Locate the cell with the specified text and output its (x, y) center coordinate. 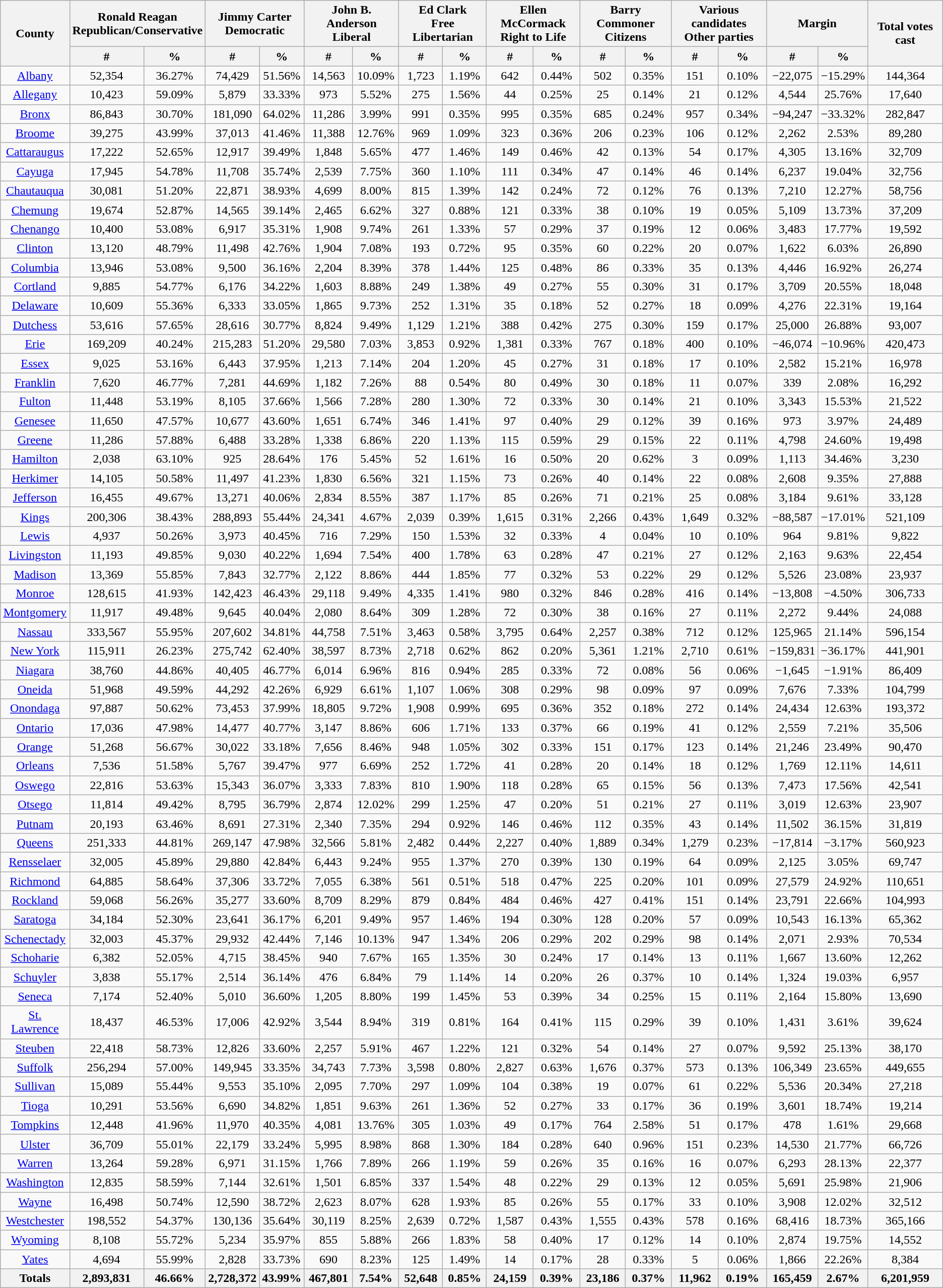
467,801 (328, 1278)
Oswego (35, 785)
37 (602, 229)
Ed ClarkFree Libertarian (443, 24)
33.35% (282, 1067)
8.29% (376, 900)
34.82% (282, 1106)
11,708 (233, 171)
6.69% (376, 766)
County (35, 33)
11,502 (793, 823)
9.72% (376, 709)
518 (510, 881)
7.33% (843, 689)
8.46% (376, 747)
1.15% (464, 478)
37.95% (282, 363)
40.77% (282, 728)
63.10% (174, 459)
6,333 (233, 306)
11,388 (328, 133)
9,885 (107, 287)
34 (602, 996)
106,349 (793, 1067)
0.85% (464, 1278)
1,723 (421, 76)
16,455 (107, 497)
33.05% (282, 306)
346 (421, 421)
3.99% (376, 114)
1,649 (695, 517)
1.13% (464, 440)
38.72% (282, 1202)
52.40% (174, 996)
427 (602, 900)
1.44% (464, 268)
6.85% (376, 1182)
5,767 (233, 766)
339 (793, 382)
89,280 (905, 133)
Wayne (35, 1202)
15,089 (107, 1086)
42.26% (282, 689)
9,645 (233, 613)
27,888 (905, 478)
142 (510, 190)
22,816 (107, 785)
12.11% (843, 766)
40.22% (282, 555)
2,080 (328, 613)
0.63% (556, 1067)
35.31% (282, 229)
19,214 (905, 1106)
36.07% (282, 785)
26 (602, 977)
Ontario (35, 728)
22,418 (107, 1048)
4,081 (328, 1125)
65,362 (905, 920)
11,497 (233, 478)
8.64% (376, 613)
7.67% (376, 958)
193 (421, 248)
24,159 (510, 1278)
17,006 (233, 1022)
28 (602, 1259)
Margin (817, 24)
6,176 (233, 287)
32,566 (328, 843)
1,205 (328, 996)
149 (510, 152)
5,361 (602, 651)
3,483 (793, 229)
15 (695, 996)
16,498 (107, 1202)
13.16% (843, 152)
90,470 (905, 747)
55.36% (174, 306)
Steuben (35, 1048)
Montgomery (35, 613)
59.09% (174, 95)
767 (602, 344)
Columbia (35, 268)
5,234 (233, 1240)
19,498 (905, 440)
8.55% (376, 497)
57.65% (174, 325)
49.48% (174, 613)
Various candidatesOther parties (719, 24)
7.51% (376, 632)
275,742 (233, 651)
Nassau (35, 632)
6.03% (843, 248)
164 (510, 1022)
76 (695, 190)
−17,814 (793, 843)
5.65% (376, 152)
815 (421, 190)
64 (695, 862)
1.38% (464, 287)
995 (510, 114)
6.61% (376, 689)
Saratoga (35, 920)
51.58% (174, 766)
477 (421, 152)
0.64% (556, 632)
−10.96% (843, 344)
18.73% (843, 1221)
50.58% (174, 478)
66 (602, 728)
6,237 (793, 171)
1,107 (421, 689)
Kings (35, 517)
Rensselaer (35, 862)
−33.32% (843, 114)
1,651 (328, 421)
0.84% (464, 900)
7.35% (376, 823)
1.56% (464, 95)
12,590 (233, 1202)
3,601 (793, 1106)
9.61% (843, 497)
42.84% (282, 862)
321 (421, 478)
61 (695, 1086)
2,827 (510, 1067)
198,552 (107, 1221)
2,623 (328, 1202)
2,163 (793, 555)
220 (421, 440)
3,147 (328, 728)
51,968 (107, 689)
23,641 (233, 920)
Genesee (35, 421)
2.53% (843, 133)
43.60% (282, 421)
22.26% (843, 1259)
Barry CommonerCitizens (626, 24)
2,482 (421, 843)
22,871 (233, 190)
444 (421, 574)
Sullivan (35, 1086)
24,088 (905, 613)
478 (793, 1125)
1,694 (328, 555)
Clinton (35, 248)
36.27% (174, 76)
8,691 (233, 823)
642 (510, 76)
Madison (35, 574)
Allegany (35, 95)
39,624 (905, 1022)
7,174 (107, 996)
44 (510, 95)
41.23% (282, 478)
29,932 (233, 939)
2.08% (843, 382)
104,993 (905, 900)
45.37% (174, 939)
294 (421, 823)
40.45% (282, 536)
24.60% (843, 440)
53.56% (174, 1106)
Ronald ReaganRepublican/Conservative (138, 24)
10,677 (233, 421)
13,264 (107, 1163)
39,275 (107, 133)
2,559 (793, 728)
24,341 (328, 517)
387 (421, 497)
1,182 (328, 382)
40 (602, 478)
4,937 (107, 536)
80 (510, 382)
855 (328, 1240)
940 (328, 958)
1.17% (464, 497)
8,824 (328, 325)
947 (421, 939)
8.73% (376, 651)
2,272 (793, 613)
1.45% (464, 996)
39.47% (282, 766)
716 (328, 536)
30.77% (282, 325)
4,335 (421, 594)
16,292 (905, 382)
1.85% (464, 574)
−17.01% (843, 517)
9,553 (233, 1086)
−36.17% (843, 651)
352 (602, 709)
8.98% (376, 1144)
11,814 (107, 804)
2,514 (233, 977)
24.92% (843, 881)
606 (421, 728)
20,193 (107, 823)
1.31% (464, 306)
19.03% (843, 977)
27.31% (282, 823)
52.05% (174, 958)
44.69% (282, 382)
13,271 (233, 497)
8.39% (376, 268)
22,179 (233, 1144)
86,409 (905, 670)
Jefferson (35, 497)
0.50% (556, 459)
2,071 (793, 939)
7.75% (376, 171)
32,709 (905, 152)
280 (421, 402)
441,901 (905, 651)
26.23% (174, 651)
69,747 (905, 862)
Niagara (35, 670)
27,218 (905, 1086)
Ellen McCormackRight to Life (533, 24)
288,893 (233, 517)
5,691 (793, 1182)
10.09% (376, 76)
319 (421, 1022)
862 (510, 651)
−46,074 (793, 344)
Orleans (35, 766)
150 (421, 536)
74,429 (233, 76)
502 (602, 76)
18,048 (905, 287)
Schenectady (35, 939)
9,030 (233, 555)
86,843 (107, 114)
1.06% (464, 689)
2,095 (328, 1086)
6,957 (905, 977)
1,279 (695, 843)
21,522 (905, 402)
1,566 (328, 402)
52,354 (107, 76)
11,193 (107, 555)
32.61% (282, 1182)
38,597 (328, 651)
1,213 (328, 363)
58,756 (905, 190)
285 (510, 670)
37.99% (282, 709)
9,592 (793, 1048)
5,526 (793, 574)
52.30% (174, 920)
Delaware (35, 306)
15.21% (843, 363)
7,144 (233, 1182)
52,648 (421, 1278)
13,946 (107, 268)
323 (510, 133)
22.66% (843, 900)
42 (602, 152)
55.17% (174, 977)
53.19% (174, 402)
816 (421, 670)
Franklin (35, 382)
948 (421, 747)
49.67% (174, 497)
Cortland (35, 287)
58.73% (174, 1048)
101 (695, 881)
Richmond (35, 881)
38,170 (905, 1048)
256,294 (107, 1067)
51,268 (107, 747)
125,965 (793, 632)
4,446 (793, 268)
7,843 (233, 574)
Westchester (35, 1221)
Orange (35, 747)
305 (421, 1125)
3,544 (328, 1022)
640 (602, 1144)
Jimmy CarterDemocratic (255, 24)
13,690 (905, 996)
193,372 (905, 709)
44,292 (233, 689)
272 (695, 709)
50.26% (174, 536)
1.10% (464, 171)
269,147 (233, 843)
29,668 (905, 1125)
1,615 (510, 517)
1,866 (793, 1259)
23.65% (843, 1067)
29,880 (233, 862)
199 (421, 996)
51.56% (282, 76)
33,128 (905, 497)
3.61% (843, 1022)
2,164 (793, 996)
308 (510, 689)
8,105 (233, 402)
16.13% (843, 920)
19,674 (107, 210)
5.91% (376, 1048)
11,962 (695, 1278)
695 (510, 709)
202 (602, 939)
25.76% (843, 95)
54.37% (174, 1221)
181,090 (233, 114)
37,209 (905, 210)
11,970 (233, 1125)
1,603 (328, 287)
5,879 (233, 95)
1.90% (464, 785)
15,343 (233, 785)
306,733 (905, 594)
32.77% (282, 574)
3,853 (421, 344)
7.73% (376, 1067)
7,536 (107, 766)
40.24% (174, 344)
977 (328, 766)
2,125 (793, 862)
7,055 (328, 881)
Dutchess (35, 325)
337 (421, 1182)
1,431 (793, 1022)
24,434 (793, 709)
5.45% (376, 459)
70,534 (905, 939)
59,068 (107, 900)
6.96% (376, 670)
55.85% (174, 574)
38.45% (282, 958)
49.59% (174, 689)
115,911 (107, 651)
1,129 (421, 325)
3,598 (421, 1067)
5.88% (376, 1240)
868 (421, 1144)
7,620 (107, 382)
6.56% (376, 478)
0.54% (464, 382)
37,306 (233, 881)
991 (421, 114)
1.20% (464, 363)
22,377 (905, 1163)
1.54% (464, 1182)
19,592 (905, 229)
Washington (35, 1182)
925 (233, 459)
36 (695, 1106)
41.93% (174, 594)
14,530 (793, 1144)
14,105 (107, 478)
95 (510, 248)
30.70% (174, 114)
44,758 (328, 632)
1.05% (464, 747)
64.02% (282, 114)
3,908 (793, 1202)
1,851 (328, 1106)
11,650 (107, 421)
0.94% (464, 670)
Livingston (35, 555)
128 (602, 920)
33.33% (282, 95)
New York (35, 651)
0.59% (556, 440)
1,676 (602, 1067)
6,201 (328, 920)
Schuyler (35, 977)
5,010 (233, 996)
−1.91% (843, 670)
200,306 (107, 517)
28,616 (233, 325)
251,333 (107, 843)
23.49% (843, 747)
1,113 (793, 459)
Monroe (35, 594)
13,120 (107, 248)
36.60% (282, 996)
4,798 (793, 440)
7,210 (793, 190)
40.04% (282, 613)
36.14% (282, 977)
104,799 (905, 689)
36.17% (282, 920)
0.99% (464, 709)
39.14% (282, 210)
0.88% (464, 210)
2,227 (510, 843)
53.16% (174, 363)
53,616 (107, 325)
23,937 (905, 574)
Cattaraugus (35, 152)
63.46% (174, 823)
15.53% (843, 402)
6.38% (376, 881)
17,036 (107, 728)
17,222 (107, 152)
58.59% (174, 1182)
55.72% (174, 1240)
2,039 (421, 517)
106 (695, 133)
2.67% (843, 1278)
3,230 (905, 459)
282,847 (905, 114)
7.08% (376, 248)
73 (510, 478)
980 (510, 594)
Warren (35, 1163)
62.40% (282, 651)
3,709 (793, 287)
1.53% (464, 536)
Totals (35, 1278)
5 (695, 1259)
21.77% (843, 1144)
34,184 (107, 920)
0.58% (464, 632)
596,154 (905, 632)
39.49% (282, 152)
146 (510, 823)
5,995 (328, 1144)
Lewis (35, 536)
9,500 (233, 268)
130,136 (233, 1221)
1,904 (328, 248)
327 (421, 210)
969 (421, 133)
26,274 (905, 268)
Tioga (35, 1106)
2,266 (602, 517)
43 (695, 823)
149,945 (233, 1067)
30,081 (107, 190)
36.79% (282, 804)
13.76% (376, 1125)
1,501 (328, 1182)
13,369 (107, 574)
32,003 (107, 939)
176 (328, 459)
21,246 (793, 747)
10.13% (376, 939)
19.04% (843, 171)
2,710 (695, 651)
6.62% (376, 210)
5.81% (376, 843)
−22,075 (793, 76)
0.42% (556, 325)
1.78% (464, 555)
13 (695, 958)
35,506 (905, 728)
Queens (35, 843)
31.15% (282, 1163)
42,541 (905, 785)
1,338 (328, 440)
7,656 (328, 747)
1,555 (602, 1221)
29,580 (328, 344)
Albany (35, 76)
2,465 (328, 210)
7,473 (793, 785)
Putnam (35, 823)
165,459 (793, 1278)
690 (328, 1259)
34,743 (328, 1067)
Chenango (35, 229)
St. Lawrence (35, 1022)
8,709 (328, 900)
0.81% (464, 1022)
14,565 (233, 210)
16,978 (905, 363)
12,262 (905, 958)
7.83% (376, 785)
54.77% (174, 287)
3 (695, 459)
712 (695, 632)
1,324 (793, 977)
9,025 (107, 363)
14,611 (905, 766)
3,463 (421, 632)
Tompkins (35, 1125)
20.55% (843, 287)
8,795 (233, 804)
215,283 (233, 344)
Onondaga (35, 709)
36.16% (282, 268)
−1,645 (793, 670)
41.96% (174, 1125)
7.29% (376, 536)
112 (602, 823)
79 (421, 977)
1.28% (464, 613)
17.56% (843, 785)
6,488 (233, 440)
1.22% (464, 1048)
26,890 (905, 248)
49.85% (174, 555)
34.46% (843, 459)
810 (421, 785)
6.84% (376, 977)
46 (695, 171)
110,651 (905, 881)
33.24% (282, 1144)
23,186 (602, 1278)
2,204 (328, 268)
4 (602, 536)
9.73% (376, 306)
27,579 (793, 881)
5,536 (793, 1086)
628 (421, 1202)
Otsego (35, 804)
1,587 (510, 1221)
47.57% (174, 421)
18,437 (107, 1022)
1.72% (464, 766)
12.76% (376, 133)
123 (695, 747)
Erie (35, 344)
5,109 (793, 210)
879 (421, 900)
88 (421, 382)
16.92% (843, 268)
1.25% (464, 804)
8.23% (376, 1259)
14,552 (905, 1240)
2,834 (328, 497)
32,005 (107, 862)
6,917 (233, 229)
52.65% (174, 152)
365,166 (905, 1221)
297 (421, 1086)
1,865 (328, 306)
1,622 (793, 248)
1.14% (464, 977)
270 (510, 862)
4.67% (376, 517)
35,277 (233, 900)
17,640 (905, 95)
55.01% (174, 1144)
9,822 (905, 536)
7.21% (843, 728)
36,709 (107, 1144)
Broome (35, 133)
21,906 (905, 1182)
19.75% (843, 1240)
476 (328, 977)
9.44% (843, 613)
34.22% (282, 287)
0.04% (649, 536)
10,291 (107, 1106)
Oneida (35, 689)
249 (421, 287)
1,848 (328, 152)
30,119 (328, 1221)
40,405 (233, 670)
6,971 (233, 1163)
38.93% (282, 190)
−13,808 (793, 594)
133 (510, 728)
42.92% (282, 1022)
35.97% (282, 1240)
38.43% (174, 517)
21.14% (843, 632)
4,699 (328, 190)
1.33% (464, 229)
46.43% (282, 594)
8,384 (905, 1259)
964 (793, 536)
420,473 (905, 344)
38,760 (107, 670)
Suffolk (35, 1067)
36.15% (843, 823)
2,718 (421, 651)
0.47% (556, 881)
Total votes cast (905, 33)
44.86% (174, 670)
4,694 (107, 1259)
194 (510, 920)
3.97% (843, 421)
8.25% (376, 1221)
2,262 (793, 133)
159 (695, 325)
2,728,372 (233, 1278)
19,164 (905, 306)
93,007 (905, 325)
25.98% (843, 1182)
1.35% (464, 958)
561 (421, 881)
685 (602, 114)
3,795 (510, 632)
955 (421, 862)
521,109 (905, 517)
45.89% (174, 862)
56.67% (174, 747)
42.44% (282, 939)
6,690 (233, 1106)
97,887 (107, 709)
50.62% (174, 709)
14,477 (233, 728)
24,489 (905, 421)
118 (510, 785)
3,838 (107, 977)
0.80% (464, 1067)
0.31% (556, 517)
48 (510, 1182)
9.35% (843, 478)
63 (510, 555)
64,885 (107, 881)
40.06% (282, 497)
1.39% (464, 190)
1.83% (464, 1240)
57.00% (174, 1067)
2.58% (649, 1125)
8.80% (376, 996)
0.51% (464, 881)
33.73% (282, 1259)
Cayuga (35, 171)
15.80% (843, 996)
50.74% (174, 1202)
0.61% (743, 651)
Fulton (35, 402)
26.88% (843, 325)
28.13% (843, 1163)
35.10% (282, 1086)
388 (510, 325)
225 (602, 881)
111 (510, 171)
7.03% (376, 344)
65 (602, 785)
7.70% (376, 1086)
2,038 (107, 459)
333,567 (107, 632)
86 (602, 268)
John B. AndersonLiberal (352, 24)
1,889 (602, 843)
20.34% (843, 1086)
23,907 (905, 804)
18,805 (328, 709)
49.42% (174, 804)
5.52% (376, 95)
128,615 (107, 594)
8.07% (376, 1202)
484 (510, 900)
573 (695, 1067)
560,923 (905, 843)
0.49% (556, 382)
41.46% (282, 133)
48.79% (174, 248)
2,639 (421, 1221)
55.95% (174, 632)
−4.50% (843, 594)
309 (421, 613)
8,108 (107, 1240)
Chautauqua (35, 190)
68,416 (793, 1221)
0.96% (649, 1144)
846 (602, 594)
73,453 (233, 709)
40.35% (282, 1125)
2,122 (328, 574)
13.60% (843, 958)
23,791 (793, 900)
6.86% (376, 440)
11 (695, 382)
33.72% (282, 881)
9.81% (843, 536)
1.93% (464, 1202)
34.81% (282, 632)
18.74% (843, 1106)
207,602 (233, 632)
54.78% (174, 171)
11,498 (233, 248)
165 (421, 958)
Chemung (35, 210)
11,448 (107, 402)
29,118 (328, 594)
10,400 (107, 229)
Ulster (35, 1144)
57.88% (174, 440)
3,184 (793, 497)
59 (510, 1163)
53.63% (174, 785)
302 (510, 747)
467 (421, 1048)
12,835 (107, 1182)
28.64% (282, 459)
Hamilton (35, 459)
32,512 (905, 1202)
58 (510, 1240)
4,305 (793, 152)
12,826 (233, 1048)
764 (602, 1125)
−88,587 (793, 517)
12,917 (233, 152)
22,454 (905, 555)
9.24% (376, 862)
−3.17% (843, 843)
6,382 (107, 958)
169,209 (107, 344)
7.28% (376, 402)
46.66% (174, 1278)
104 (510, 1086)
7,281 (233, 382)
8.88% (376, 287)
11,917 (107, 613)
Yates (35, 1259)
7.26% (376, 382)
17.77% (843, 229)
66,726 (905, 1144)
10,543 (793, 920)
2,340 (328, 823)
0.48% (556, 268)
52.87% (174, 210)
59.28% (174, 1163)
7,676 (793, 689)
1.37% (464, 862)
32 (510, 536)
3,973 (233, 536)
13.73% (843, 210)
Herkimer (35, 478)
142,423 (233, 594)
6,293 (793, 1163)
45 (510, 363)
1.03% (464, 1125)
12,448 (107, 1125)
17,945 (107, 171)
9.74% (376, 229)
2,828 (233, 1259)
30,022 (233, 747)
35.74% (282, 171)
25.13% (843, 1048)
55.99% (174, 1259)
2,893,831 (107, 1278)
60 (602, 248)
31,819 (905, 823)
2.93% (843, 939)
2,582 (793, 363)
1,381 (510, 344)
Wyoming (35, 1240)
12.27% (843, 190)
Seneca (35, 996)
6,929 (328, 689)
8.00% (376, 190)
449,655 (905, 1067)
−159,831 (793, 651)
4,544 (793, 95)
44.81% (174, 843)
3,343 (793, 402)
56.26% (174, 900)
2,539 (328, 171)
3,333 (328, 785)
360 (421, 171)
4,715 (233, 958)
Rockland (35, 900)
22.31% (843, 306)
8.94% (376, 1022)
10,423 (107, 95)
37.66% (282, 402)
25,000 (793, 325)
2,608 (793, 478)
Greene (35, 440)
−94,247 (793, 114)
1,667 (793, 958)
378 (421, 268)
6.74% (376, 421)
1.34% (464, 939)
1.49% (464, 1259)
23.08% (843, 574)
7,146 (328, 939)
42.76% (282, 248)
Essex (35, 363)
32,756 (905, 171)
Bronx (35, 114)
1.71% (464, 728)
299 (421, 804)
130 (602, 862)
1,766 (328, 1163)
7.89% (376, 1163)
1,769 (793, 766)
7.14% (376, 363)
6,014 (328, 670)
46.53% (174, 1022)
14,563 (328, 76)
416 (695, 594)
144,364 (905, 76)
184 (510, 1144)
−15.29% (843, 76)
204 (421, 363)
3.05% (843, 862)
35.64% (282, 1221)
77 (510, 574)
Schoharie (35, 958)
3,019 (793, 804)
71 (602, 497)
4,276 (793, 306)
6,201,959 (905, 1278)
1.36% (464, 1106)
10,609 (107, 306)
33.18% (282, 747)
33.28% (282, 440)
1,830 (328, 478)
58.64% (174, 881)
578 (695, 1221)
37,013 (233, 133)
